Return [X, Y] of the center of cell containing provided text 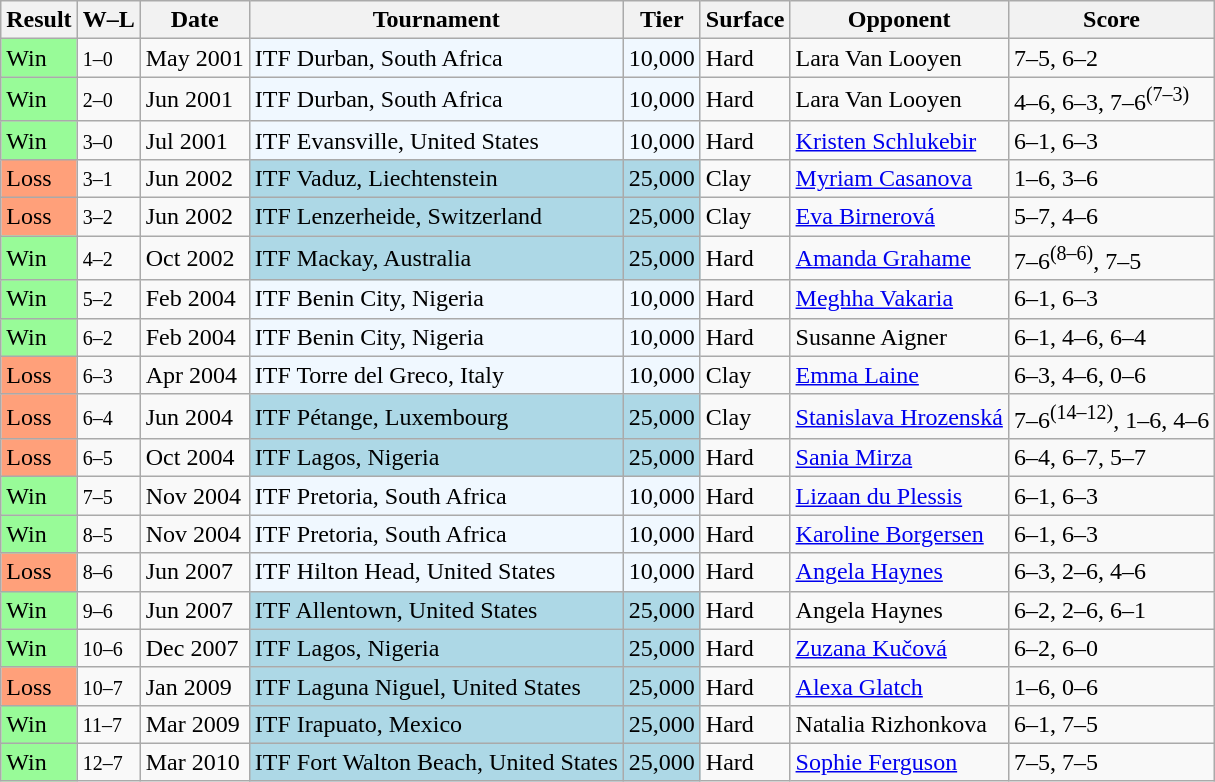
Susanne Aigner [899, 337]
1–6, 0–6 [1111, 686]
Jun 2001 [194, 100]
10–7 [108, 686]
Sophie Ferguson [899, 762]
Amanda Grahame [899, 258]
6–1, 4–6, 6–4 [1111, 337]
7–6(14–12), 1–6, 4–6 [1111, 416]
ITF Torre del Greco, Italy [436, 375]
Myriam Casanova [899, 178]
1–0 [108, 58]
3–2 [108, 217]
6–3, 2–6, 4–6 [1111, 572]
ITF Pétange, Luxembourg [436, 416]
Result [39, 20]
6–4 [108, 416]
Tier [662, 20]
8–6 [108, 572]
Lizaan du Plessis [899, 496]
Eva Birnerová [899, 217]
2–0 [108, 100]
Emma Laine [899, 375]
3–1 [108, 178]
ITF Evansville, United States [436, 140]
Oct 2002 [194, 258]
11–7 [108, 724]
5–7, 4–6 [1111, 217]
Mar 2009 [194, 724]
Apr 2004 [194, 375]
Natalia Rizhonkova [899, 724]
May 2001 [194, 58]
ITF Hilton Head, United States [436, 572]
Date [194, 20]
Zuzana Kučová [899, 648]
ITF Allentown, United States [436, 610]
4–2 [108, 258]
Opponent [899, 20]
Meghha Vakaria [899, 299]
7–5 [108, 496]
6–1, 7–5 [1111, 724]
6–2 [108, 337]
4–6, 6–3, 7–6(7–3) [1111, 100]
1–6, 3–6 [1111, 178]
Dec 2007 [194, 648]
6–2, 6–0 [1111, 648]
7–5, 6–2 [1111, 58]
7–5, 7–5 [1111, 762]
12–7 [108, 762]
Oct 2004 [194, 458]
ITF Lenzerheide, Switzerland [436, 217]
ITF Laguna Niguel, United States [436, 686]
Jun 2004 [194, 416]
Alexa Glatch [899, 686]
ITF Irapuato, Mexico [436, 724]
6–3 [108, 375]
W–L [108, 20]
Tournament [436, 20]
Mar 2010 [194, 762]
6–3, 4–6, 0–6 [1111, 375]
3–0 [108, 140]
8–5 [108, 534]
Jul 2001 [194, 140]
5–2 [108, 299]
Jan 2009 [194, 686]
10–6 [108, 648]
Kristen Schlukebir [899, 140]
ITF Mackay, Australia [436, 258]
Score [1111, 20]
6–5 [108, 458]
ITF Fort Walton Beach, United States [436, 762]
9–6 [108, 610]
6–2, 2–6, 6–1 [1111, 610]
Sania Mirza [899, 458]
Karoline Borgersen [899, 534]
6–4, 6–7, 5–7 [1111, 458]
ITF Vaduz, Liechtenstein [436, 178]
Stanislava Hrozenská [899, 416]
7–6(8–6), 7–5 [1111, 258]
Surface [745, 20]
